Output the (x, y) coordinate of the center of the cell containing the given text.  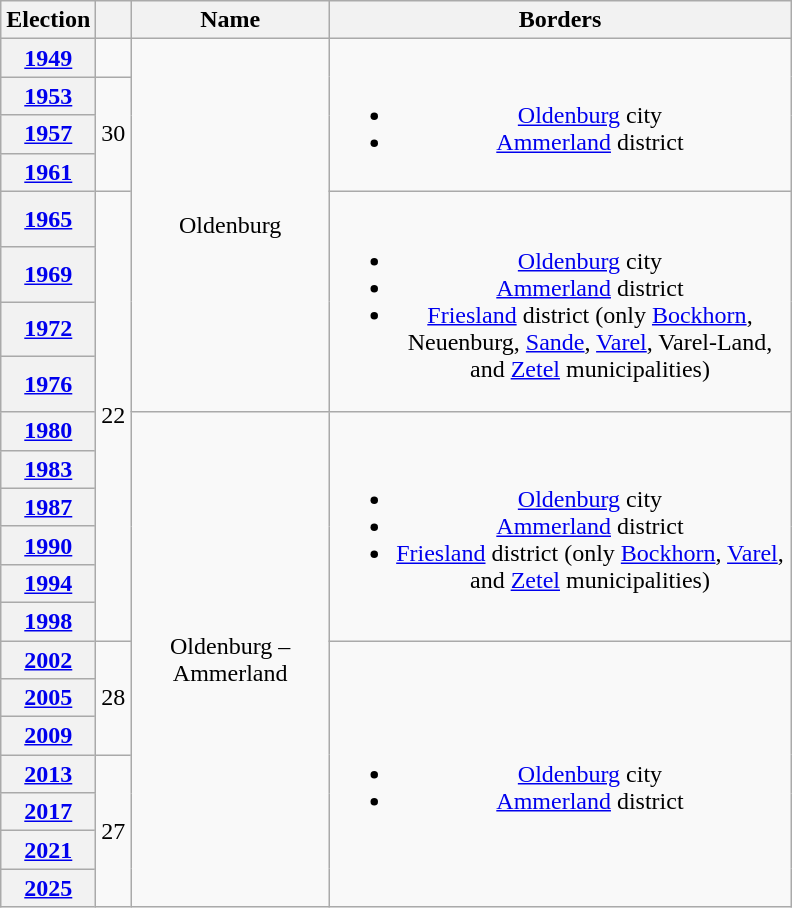
2017 (48, 812)
Oldenburg cityAmmerland districtFriesland district (only Bockhorn, Varel, and Zetel municipalities) (560, 526)
2002 (48, 659)
1994 (48, 583)
30 (114, 134)
1998 (48, 621)
2013 (48, 774)
1969 (48, 274)
Name (230, 20)
27 (114, 831)
Oldenburg – Ammerland (230, 660)
1965 (48, 218)
28 (114, 697)
1980 (48, 431)
Oldenburg (230, 226)
2021 (48, 850)
1953 (48, 96)
1972 (48, 330)
Election (48, 20)
2025 (48, 888)
1949 (48, 58)
1987 (48, 507)
Oldenburg cityAmmerland districtFriesland district (only Bockhorn, Neuenburg, Sande, Varel, Varel-Land, and Zetel municipalities) (560, 302)
2005 (48, 698)
1983 (48, 469)
1990 (48, 545)
1976 (48, 384)
1961 (48, 172)
2009 (48, 736)
1957 (48, 134)
22 (114, 416)
Borders (560, 20)
